Detect which cell encompasses the target text, then output its (x, y) center coordinate. 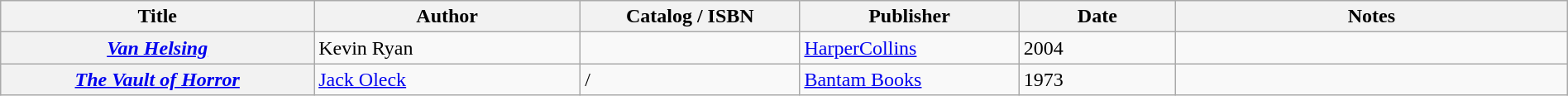
Bantam Books (910, 79)
HarperCollins (910, 48)
Van Helsing (157, 48)
1973 (1097, 79)
Author (447, 17)
Jack Oleck (447, 79)
Title (157, 17)
Notes (1372, 17)
The Vault of Horror (157, 79)
Publisher (910, 17)
2004 (1097, 48)
Kevin Ryan (447, 48)
Date (1097, 17)
/ (690, 79)
Catalog / ISBN (690, 17)
